Capture the cell that displays the provided text and extract its [x, y] central coordinate. 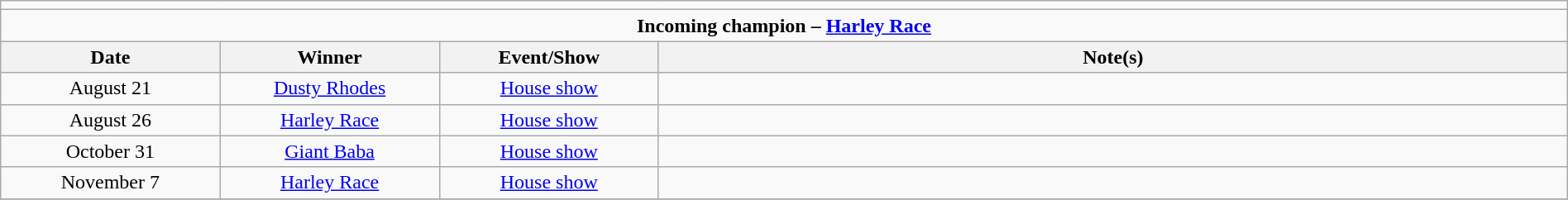
Winner [329, 57]
Dusty Rhodes [329, 88]
August 21 [111, 88]
Giant Baba [329, 151]
November 7 [111, 183]
Incoming champion – Harley Race [784, 26]
Note(s) [1113, 57]
Event/Show [549, 57]
Date [111, 57]
August 26 [111, 120]
October 31 [111, 151]
